Output the (X, Y) coordinate of the center of the cell containing the given text.  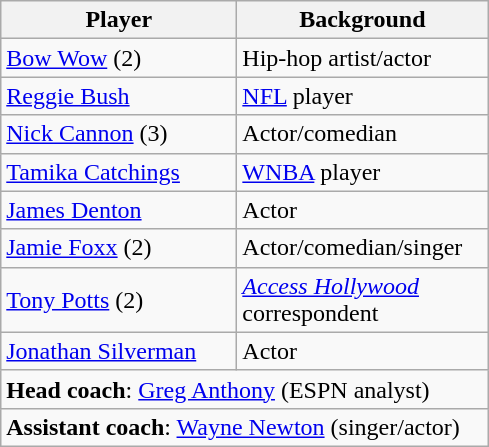
James Denton (119, 210)
WNBA player (362, 172)
Actor/comedian (362, 134)
Tamika Catchings (119, 172)
Reggie Bush (119, 96)
Jamie Foxx (2) (119, 248)
NFL player (362, 96)
Assistant coach: Wayne Newton (singer/actor) (244, 427)
Hip-hop artist/actor (362, 58)
Tony Potts (2) (119, 300)
Player (119, 20)
Access Hollywood correspondent (362, 300)
Actor/comedian/singer (362, 248)
Bow Wow (2) (119, 58)
Background (362, 20)
Nick Cannon (3) (119, 134)
Jonathan Silverman (119, 351)
Head coach: Greg Anthony (ESPN analyst) (244, 389)
